From the cell containing the given text, extract its center point as (x, y) coordinate. 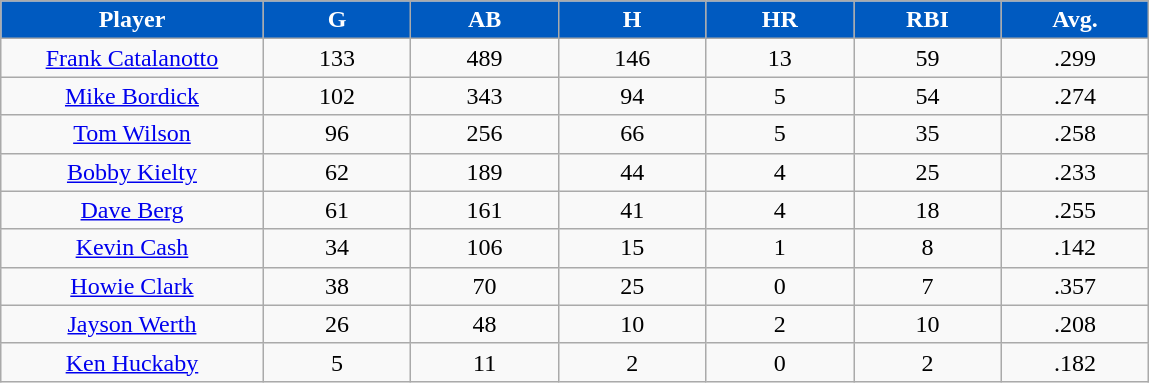
41 (632, 210)
.233 (1075, 172)
.182 (1075, 362)
.258 (1075, 134)
1 (780, 248)
61 (337, 210)
.357 (1075, 286)
Bobby Kielty (132, 172)
44 (632, 172)
146 (632, 58)
54 (928, 96)
343 (485, 96)
26 (337, 324)
102 (337, 96)
189 (485, 172)
HR (780, 20)
70 (485, 286)
15 (632, 248)
.299 (1075, 58)
96 (337, 134)
Jayson Werth (132, 324)
7 (928, 286)
489 (485, 58)
161 (485, 210)
G (337, 20)
8 (928, 248)
38 (337, 286)
66 (632, 134)
11 (485, 362)
62 (337, 172)
13 (780, 58)
Tom Wilson (132, 134)
.208 (1075, 324)
256 (485, 134)
48 (485, 324)
59 (928, 58)
106 (485, 248)
94 (632, 96)
133 (337, 58)
Howie Clark (132, 286)
AB (485, 20)
Kevin Cash (132, 248)
Ken Huckaby (132, 362)
Player (132, 20)
H (632, 20)
.274 (1075, 96)
Avg. (1075, 20)
Frank Catalanotto (132, 58)
.255 (1075, 210)
.142 (1075, 248)
18 (928, 210)
34 (337, 248)
RBI (928, 20)
Mike Bordick (132, 96)
Dave Berg (132, 210)
35 (928, 134)
